Locate the cell with the specified text and output its [x, y] center coordinate. 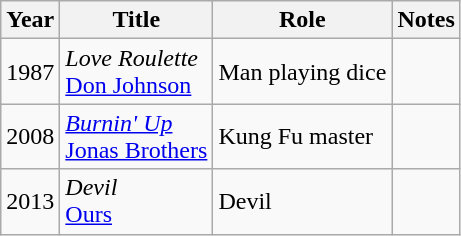
Burnin' UpJonas Brothers [136, 136]
Love RouletteDon Johnson [136, 72]
Title [136, 20]
Man playing dice [302, 72]
Role [302, 20]
Devil [302, 202]
1987 [30, 72]
DevilOurs [136, 202]
Year [30, 20]
2008 [30, 136]
Notes [426, 20]
2013 [30, 202]
Kung Fu master [302, 136]
